Find where the given text appears and provide that cell's center as [X, Y] coordinate. 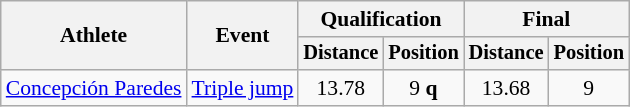
9 [589, 88]
13.78 [340, 88]
Athlete [94, 36]
9 q [423, 88]
Qualification [380, 19]
Final [546, 19]
Triple jump [243, 88]
13.68 [506, 88]
Event [243, 36]
Concepción Paredes [94, 88]
